Return the [x, y] coordinate for the center point of the cell that contains the specified text.  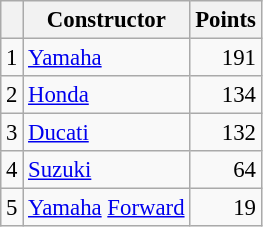
3 [12, 133]
5 [12, 208]
Honda [106, 95]
132 [226, 133]
1 [12, 58]
Suzuki [106, 170]
19 [226, 208]
64 [226, 170]
Points [226, 20]
4 [12, 170]
Ducati [106, 133]
Constructor [106, 20]
Yamaha Forward [106, 208]
191 [226, 58]
2 [12, 95]
Yamaha [106, 58]
134 [226, 95]
